For the text-containing cell, return its midpoint in [X, Y] coordinate format. 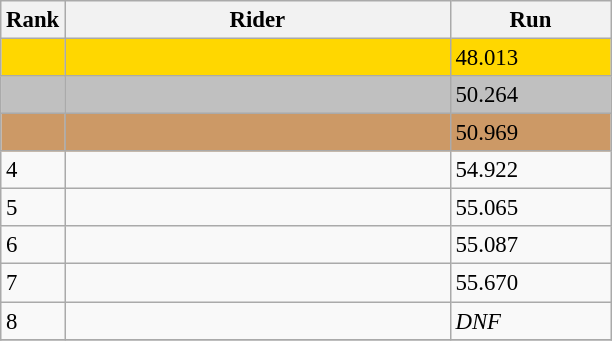
55.087 [530, 245]
50.264 [530, 95]
50.969 [530, 133]
55.670 [530, 283]
4 [33, 170]
Run [530, 20]
Rank [33, 20]
Rider [258, 20]
54.922 [530, 170]
5 [33, 208]
7 [33, 283]
55.065 [530, 208]
8 [33, 321]
6 [33, 245]
48.013 [530, 58]
DNF [530, 321]
